Determine the [x, y] coordinate at the center of the cell enclosing the given text.  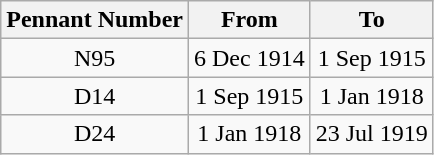
23 Jul 1919 [372, 134]
D24 [95, 134]
To [372, 20]
D14 [95, 96]
From [249, 20]
Pennant Number [95, 20]
N95 [95, 58]
6 Dec 1914 [249, 58]
